Determine the (X, Y) coordinate at the center of the cell enclosing the given text.  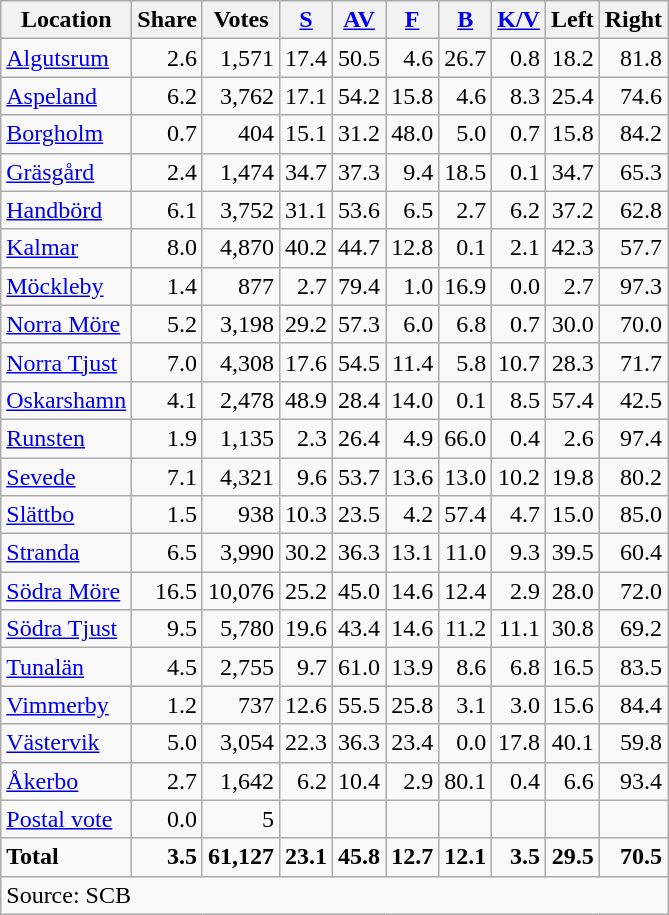
65.3 (633, 172)
Södra Möre (66, 591)
59.8 (633, 743)
30.2 (306, 553)
26.7 (466, 58)
2.1 (519, 248)
877 (240, 286)
2,755 (240, 667)
28.4 (360, 400)
5 (240, 819)
1.2 (168, 705)
938 (240, 515)
Runsten (66, 438)
54.5 (360, 362)
Sevede (66, 477)
4,308 (240, 362)
79.4 (360, 286)
1,135 (240, 438)
4,321 (240, 477)
8.3 (519, 96)
1.5 (168, 515)
2,478 (240, 400)
10,076 (240, 591)
3,990 (240, 553)
3,762 (240, 96)
Total (66, 857)
16.9 (466, 286)
6.6 (572, 781)
Aspeland (66, 96)
4.1 (168, 400)
7.1 (168, 477)
23.1 (306, 857)
11.0 (466, 553)
12.6 (306, 705)
9.3 (519, 553)
42.5 (633, 400)
23.5 (360, 515)
15.0 (572, 515)
5.2 (168, 324)
71.7 (633, 362)
9.4 (412, 172)
62.8 (633, 210)
Handbörd (66, 210)
Åkerbo (66, 781)
Location (66, 20)
6.1 (168, 210)
97.3 (633, 286)
29.5 (572, 857)
17.6 (306, 362)
30.0 (572, 324)
1,474 (240, 172)
15.6 (572, 705)
57.7 (633, 248)
37.2 (572, 210)
5,780 (240, 629)
48.9 (306, 400)
39.5 (572, 553)
30.8 (572, 629)
43.4 (360, 629)
4.7 (519, 515)
Vimmerby (66, 705)
2.3 (306, 438)
25.8 (412, 705)
40.2 (306, 248)
Kalmar (66, 248)
84.4 (633, 705)
13.1 (412, 553)
F (412, 20)
17.4 (306, 58)
4.2 (412, 515)
Source: SCB (334, 895)
13.6 (412, 477)
19.6 (306, 629)
11.2 (466, 629)
8.5 (519, 400)
25.4 (572, 96)
25.2 (306, 591)
44.7 (360, 248)
AV (360, 20)
66.0 (466, 438)
70.5 (633, 857)
31.1 (306, 210)
Tunalän (66, 667)
2.4 (168, 172)
3,752 (240, 210)
12.8 (412, 248)
42.3 (572, 248)
3.1 (466, 705)
60.4 (633, 553)
29.2 (306, 324)
12.1 (466, 857)
4.9 (412, 438)
80.2 (633, 477)
Right (633, 20)
85.0 (633, 515)
69.2 (633, 629)
9.6 (306, 477)
8.0 (168, 248)
84.2 (633, 134)
40.1 (572, 743)
Postal vote (66, 819)
3,198 (240, 324)
13.0 (466, 477)
10.2 (519, 477)
28.0 (572, 591)
7.0 (168, 362)
5.8 (466, 362)
50.5 (360, 58)
12.7 (412, 857)
1.0 (412, 286)
14.0 (412, 400)
Södra Tjust (66, 629)
Möckleby (66, 286)
13.9 (412, 667)
6.0 (412, 324)
Norra Möre (66, 324)
18.2 (572, 58)
93.4 (633, 781)
Oskarshamn (66, 400)
1,571 (240, 58)
9.7 (306, 667)
4,870 (240, 248)
53.6 (360, 210)
10.7 (519, 362)
737 (240, 705)
3.0 (519, 705)
11.4 (412, 362)
Left (572, 20)
23.4 (412, 743)
Algutsrum (66, 58)
Gräsgård (66, 172)
57.3 (360, 324)
61.0 (360, 667)
54.2 (360, 96)
Borgholm (66, 134)
74.6 (633, 96)
Stranda (66, 553)
17.1 (306, 96)
17.8 (519, 743)
37.3 (360, 172)
8.6 (466, 667)
Slättbo (66, 515)
1.9 (168, 438)
S (306, 20)
80.1 (466, 781)
61,127 (240, 857)
97.4 (633, 438)
404 (240, 134)
12.4 (466, 591)
0.8 (519, 58)
1,642 (240, 781)
Norra Tjust (66, 362)
18.5 (466, 172)
48.0 (412, 134)
3,054 (240, 743)
26.4 (360, 438)
1.4 (168, 286)
Västervik (66, 743)
11.1 (519, 629)
81.8 (633, 58)
55.5 (360, 705)
45.0 (360, 591)
83.5 (633, 667)
28.3 (572, 362)
Share (168, 20)
15.1 (306, 134)
19.8 (572, 477)
45.8 (360, 857)
Votes (240, 20)
9.5 (168, 629)
22.3 (306, 743)
B (466, 20)
70.0 (633, 324)
53.7 (360, 477)
K/V (519, 20)
31.2 (360, 134)
10.3 (306, 515)
72.0 (633, 591)
10.4 (360, 781)
4.5 (168, 667)
